Pinpoint the cell where the given text exists, returning its (x, y) midpoint coordinate. 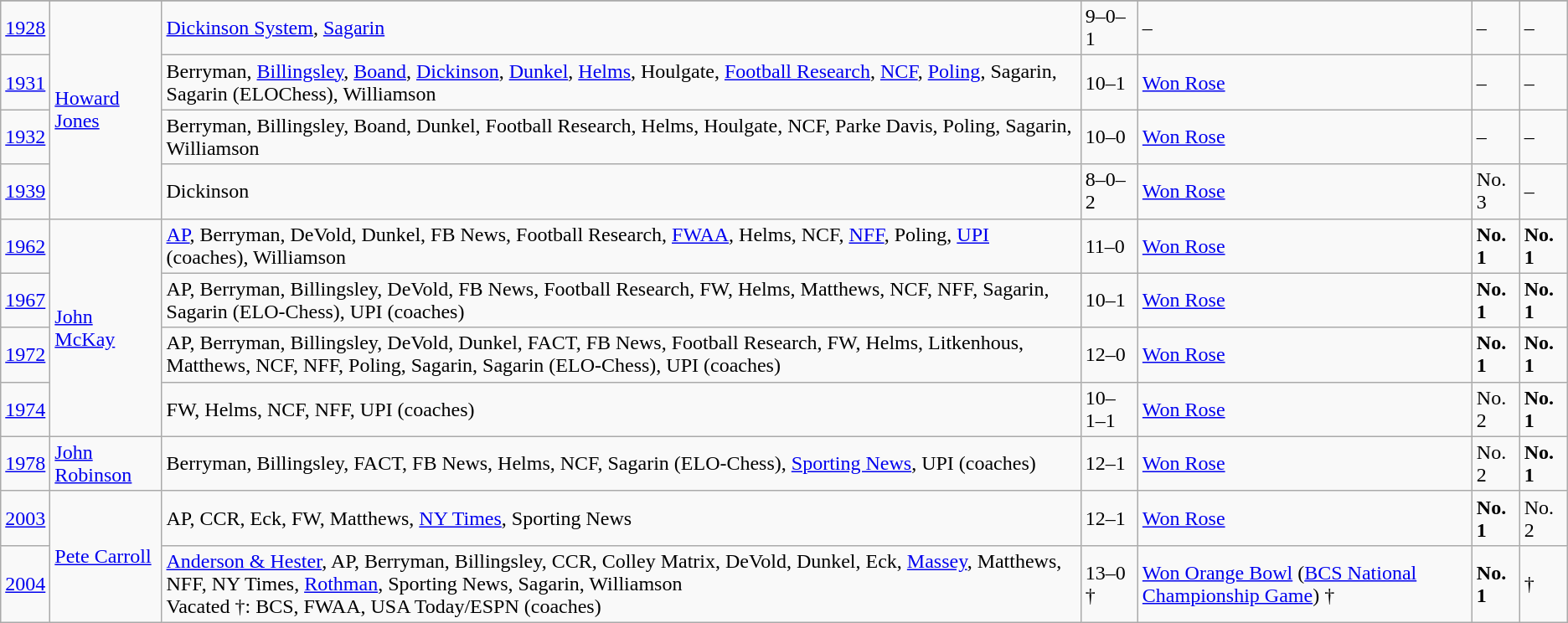
12–0 (1109, 355)
10–0 (1109, 137)
9–0–1 (1109, 28)
AP, Berryman, Billingsley, DeVold, FB News, Football Research, FW, Helms, Matthews, NCF, NFF, Sagarin, Sagarin (ELO-Chess), UPI (coaches) (622, 300)
AP, Berryman, DeVold, Dunkel, FB News, Football Research, FWAA, Helms, NCF, NFF, Poling, UPI (coaches), Williamson (622, 246)
10–1–1 (1109, 409)
1932 (25, 137)
No. 3 (1496, 191)
John McKay (106, 327)
Pete Carroll (106, 556)
8–0–2 (1109, 191)
Howard Jones (106, 110)
Berryman, Billingsley, Boand, Dickinson, Dunkel, Helms, Houlgate, Football Research, NCF, Poling, Sagarin, Sagarin (ELOChess), Williamson (622, 82)
1967 (25, 300)
Dickinson (622, 191)
2003 (25, 517)
13–0 † (1109, 584)
AP, CCR, Eck, FW, Matthews, NY Times, Sporting News (622, 517)
Berryman, Billingsley, FACT, FB News, Helms, NCF, Sagarin (ELO-Chess), Sporting News, UPI (coaches) (622, 464)
1978 (25, 464)
Berryman, Billingsley, Boand, Dunkel, Football Research, Helms, Houlgate, NCF, Parke Davis, Poling, Sagarin, Williamson (622, 137)
1928 (25, 28)
Dickinson System, Sagarin (622, 28)
1939 (25, 191)
1962 (25, 246)
John Robinson (106, 464)
† (1543, 584)
11–0 (1109, 246)
1974 (25, 409)
Won Orange Bowl (BCS National Championship Game) † (1305, 584)
1931 (25, 82)
2004 (25, 584)
FW, Helms, NCF, NFF, UPI (coaches) (622, 409)
1972 (25, 355)
